Return [x, y] of the center of cell containing provided text 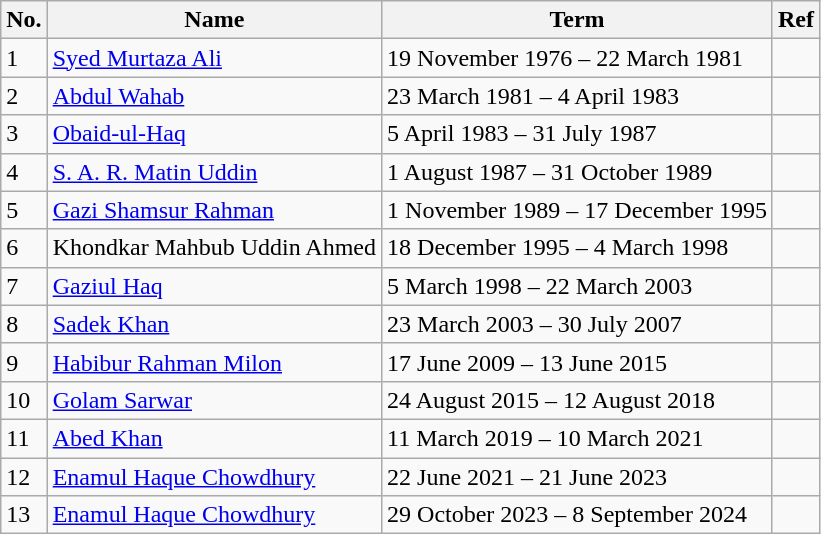
11 March 2019 – 10 March 2021 [578, 438]
10 [24, 400]
29 October 2023 – 8 September 2024 [578, 515]
Abed Khan [214, 438]
7 [24, 286]
Ref [796, 20]
Sadek Khan [214, 324]
9 [24, 362]
17 June 2009 – 13 June 2015 [578, 362]
1 [24, 58]
6 [24, 248]
22 June 2021 – 21 June 2023 [578, 477]
5 March 1998 – 22 March 2003 [578, 286]
Gazi Shamsur Rahman [214, 210]
5 April 1983 – 31 July 1987 [578, 134]
Gaziul Haq [214, 286]
13 [24, 515]
24 August 2015 – 12 August 2018 [578, 400]
Syed Murtaza Ali [214, 58]
S. A. R. Matin Uddin [214, 172]
8 [24, 324]
23 March 2003 – 30 July 2007 [578, 324]
Khondkar Mahbub Uddin Ahmed [214, 248]
Obaid-ul-Haq [214, 134]
Habibur Rahman Milon [214, 362]
Name [214, 20]
5 [24, 210]
No. [24, 20]
19 November 1976 – 22 March 1981 [578, 58]
3 [24, 134]
4 [24, 172]
Golam Sarwar [214, 400]
12 [24, 477]
23 March 1981 – 4 April 1983 [578, 96]
Term [578, 20]
Abdul Wahab [214, 96]
2 [24, 96]
1 November 1989 – 17 December 1995 [578, 210]
1 August 1987 – 31 October 1989 [578, 172]
18 December 1995 – 4 March 1998 [578, 248]
11 [24, 438]
